Identify which cell holds the provided text, then report its [X, Y] central coordinate. 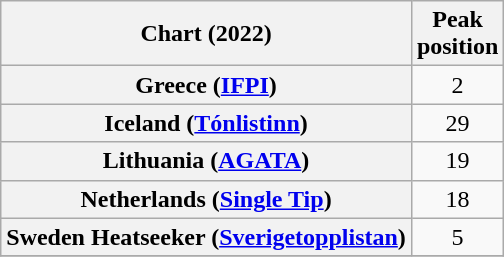
29 [457, 123]
2 [457, 85]
19 [457, 161]
Lithuania (AGATA) [206, 161]
Sweden Heatseeker (Sverigetopplistan) [206, 237]
Peakposition [457, 34]
5 [457, 237]
Chart (2022) [206, 34]
Netherlands (Single Tip) [206, 199]
Greece (IFPI) [206, 85]
18 [457, 199]
Iceland (Tónlistinn) [206, 123]
